Search for the cell housing the specified text and yield its (X, Y) center coordinate. 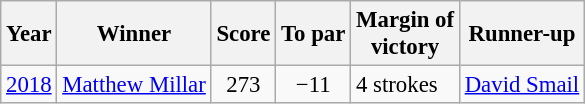
273 (244, 85)
Matthew Millar (134, 85)
2018 (29, 85)
Score (244, 34)
−11 (314, 85)
Winner (134, 34)
Margin ofvictory (406, 34)
David Smail (522, 85)
Year (29, 34)
To par (314, 34)
4 strokes (406, 85)
Runner-up (522, 34)
